For the text-containing cell, return its midpoint in (x, y) coordinate format. 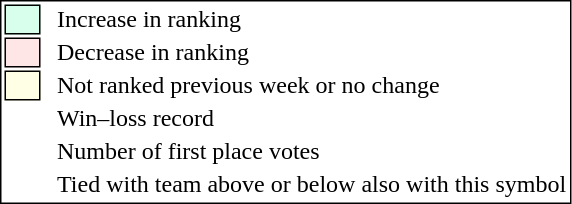
Win–loss record (312, 119)
Number of first place votes (312, 151)
Tied with team above or below also with this symbol (312, 185)
Increase in ranking (312, 19)
Decrease in ranking (312, 53)
Not ranked previous week or no change (312, 85)
